Capture the cell that displays the provided text and extract its (X, Y) central coordinate. 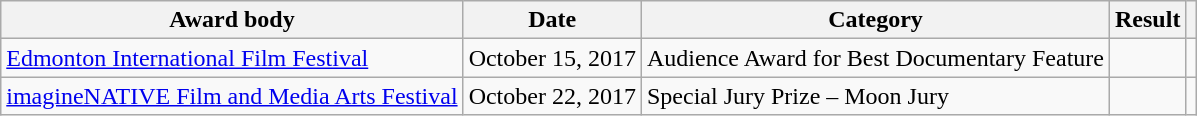
Special Jury Prize – Moon Jury (875, 96)
October 22, 2017 (552, 96)
Date (552, 20)
Result (1148, 20)
Edmonton International Film Festival (232, 58)
imagineNATIVE Film and Media Arts Festival (232, 96)
October 15, 2017 (552, 58)
Category (875, 20)
Audience Award for Best Documentary Feature (875, 58)
Award body (232, 20)
